Pinpoint the cell where the given text exists, returning its (x, y) midpoint coordinate. 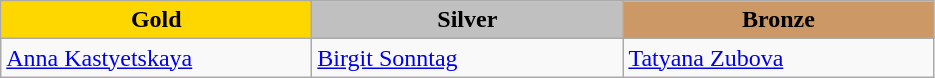
Tatyana Zubova (778, 58)
Birgit Sonntag (468, 58)
Silver (468, 20)
Gold (156, 20)
Bronze (778, 20)
Anna Kastyetskaya (156, 58)
